Provide the (X, Y) coordinate of the cell's center where the given text is located.  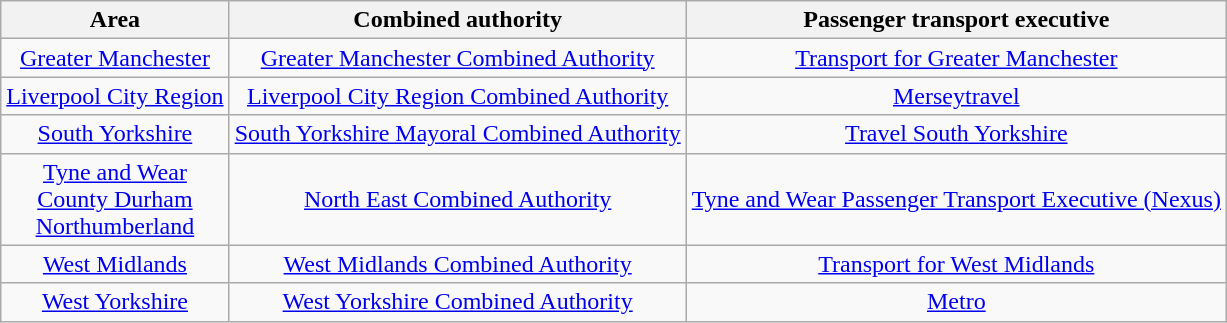
Liverpool City Region Combined Authority (458, 96)
North East Combined Authority (458, 199)
Merseytravel (956, 96)
Greater Manchester (115, 58)
South Yorkshire Mayoral Combined Authority (458, 134)
Tyne and Wear Passenger Transport Executive (Nexus) (956, 199)
West Yorkshire Combined Authority (458, 302)
South Yorkshire (115, 134)
Passenger transport executive (956, 20)
Tyne and WearCounty DurhamNorthumberland (115, 199)
Liverpool City Region (115, 96)
Transport for Greater Manchester (956, 58)
Greater Manchester Combined Authority (458, 58)
West Midlands Combined Authority (458, 264)
Transport for West Midlands (956, 264)
Area (115, 20)
Combined authority (458, 20)
Travel South Yorkshire (956, 134)
West Yorkshire (115, 302)
West Midlands (115, 264)
Metro (956, 302)
